For the text-containing cell, return its midpoint in (X, Y) coordinate format. 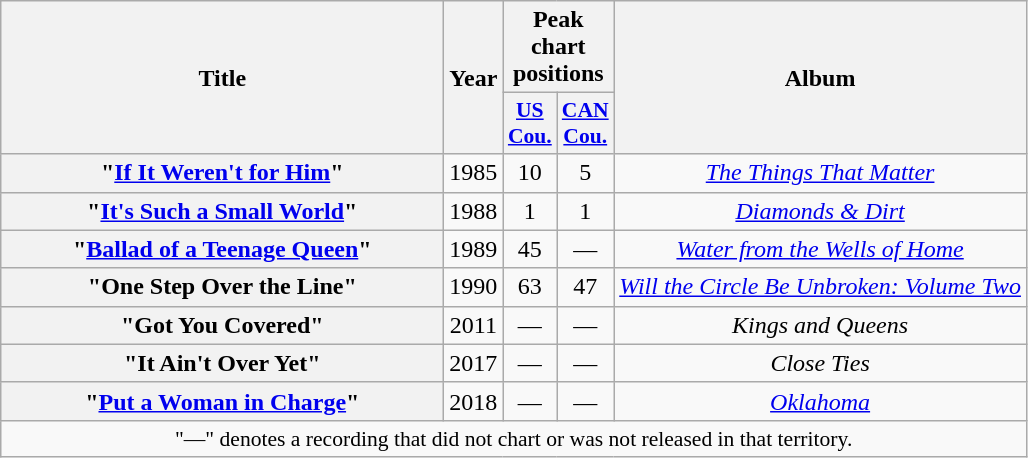
CANCou. (586, 124)
Title (222, 78)
1985 (474, 173)
1990 (474, 287)
"Ballad of a Teenage Queen" (222, 249)
Album (820, 78)
47 (586, 287)
Kings and Queens (820, 325)
1989 (474, 249)
"It Ain't Over Yet" (222, 363)
Close Ties (820, 363)
"—" denotes a recording that did not chart or was not released in that territory. (514, 438)
Peak chartpositions (558, 47)
"Put a Woman in Charge" (222, 401)
"One Step Over the Line" (222, 287)
1988 (474, 211)
Water from the Wells of Home (820, 249)
"If It Weren't for Him" (222, 173)
5 (586, 173)
Oklahoma (820, 401)
45 (530, 249)
"Got You Covered" (222, 325)
Will the Circle Be Unbroken: Volume Two (820, 287)
The Things That Matter (820, 173)
Year (474, 78)
10 (530, 173)
2011 (474, 325)
USCou. (530, 124)
2017 (474, 363)
Diamonds & Dirt (820, 211)
2018 (474, 401)
"It's Such a Small World" (222, 211)
63 (530, 287)
